Detect which cell encompasses the target text, then output its (X, Y) center coordinate. 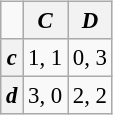
1, 1 (46, 58)
0, 3 (90, 58)
3, 0 (46, 96)
D (90, 21)
2, 2 (90, 96)
d (12, 96)
c (12, 58)
C (46, 21)
